Scan for the cell matching the given text and deliver its [x, y] coordinate at center. 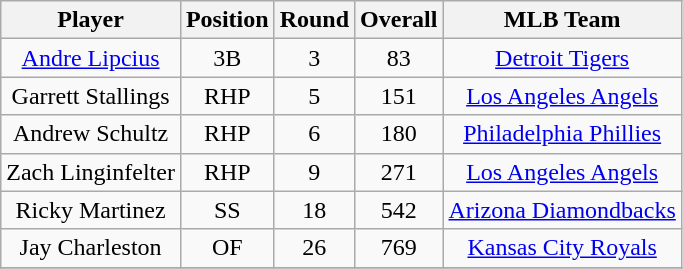
151 [399, 96]
271 [399, 172]
542 [399, 210]
Position [227, 20]
Andre Lipcius [91, 58]
83 [399, 58]
Player [91, 20]
Andrew Schultz [91, 134]
Philadelphia Phillies [562, 134]
Zach Linginfelter [91, 172]
Garrett Stallings [91, 96]
MLB Team [562, 20]
5 [314, 96]
180 [399, 134]
6 [314, 134]
Round [314, 20]
18 [314, 210]
3B [227, 58]
769 [399, 248]
Detroit Tigers [562, 58]
Jay Charleston [91, 248]
3 [314, 58]
9 [314, 172]
Kansas City Royals [562, 248]
Overall [399, 20]
26 [314, 248]
Arizona Diamondbacks [562, 210]
OF [227, 248]
SS [227, 210]
Ricky Martinez [91, 210]
